For the text-containing cell, return its midpoint in [x, y] coordinate format. 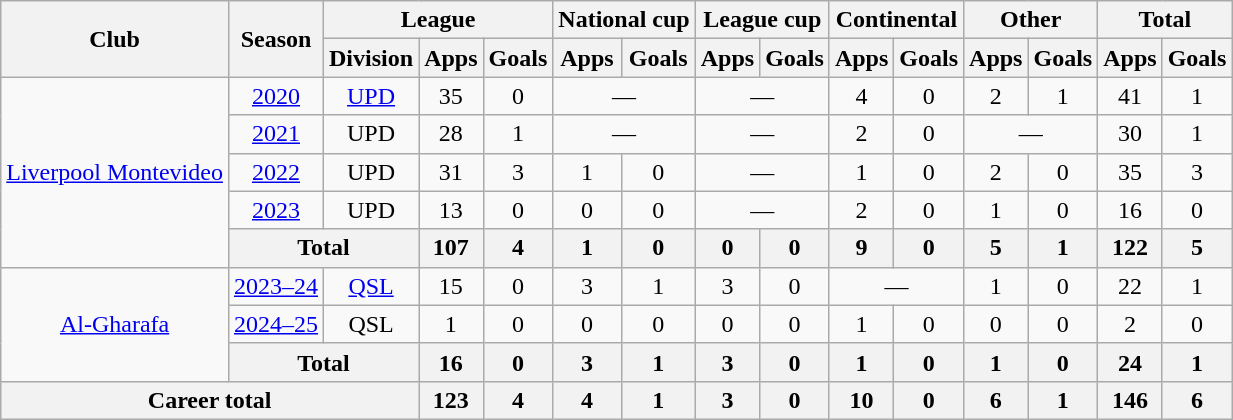
2023 [276, 210]
13 [451, 210]
Season [276, 39]
15 [451, 286]
Al-Gharafa [115, 324]
League cup [762, 20]
Club [115, 39]
123 [451, 400]
Other [1031, 20]
31 [451, 172]
2021 [276, 134]
2022 [276, 172]
Career total [210, 400]
30 [1130, 134]
League [438, 20]
2020 [276, 96]
41 [1130, 96]
28 [451, 134]
122 [1130, 248]
Continental [896, 20]
Division [372, 58]
107 [451, 248]
Liverpool Montevideo [115, 172]
9 [861, 248]
National cup [624, 20]
10 [861, 400]
2023–24 [276, 286]
24 [1130, 362]
146 [1130, 400]
2024–25 [276, 324]
22 [1130, 286]
